Search for the cell housing the specified text and yield its (X, Y) center coordinate. 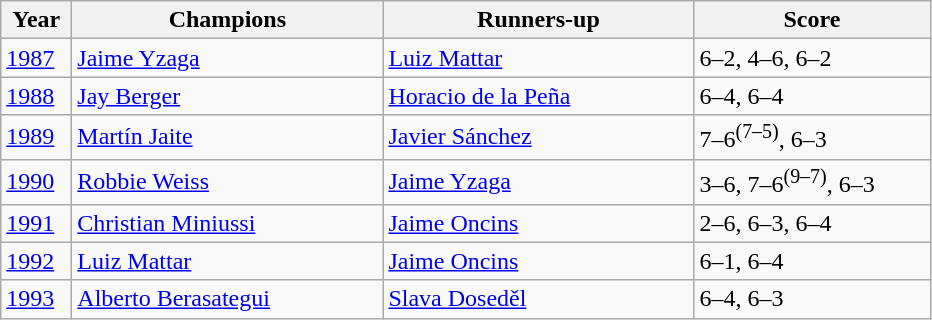
Alberto Berasategui (228, 299)
1993 (36, 299)
Horacio de la Peña (538, 96)
1990 (36, 182)
Jay Berger (228, 96)
Christian Miniussi (228, 223)
1987 (36, 58)
Slava Doseděl (538, 299)
1989 (36, 138)
Year (36, 20)
Robbie Weiss (228, 182)
Javier Sánchez (538, 138)
6–4, 6–3 (812, 299)
3–6, 7–6(9–7), 6–3 (812, 182)
6–4, 6–4 (812, 96)
2–6, 6–3, 6–4 (812, 223)
1991 (36, 223)
Score (812, 20)
Champions (228, 20)
1992 (36, 261)
1988 (36, 96)
7–6(7–5), 6–3 (812, 138)
6–1, 6–4 (812, 261)
Runners-up (538, 20)
Martín Jaite (228, 138)
6–2, 4–6, 6–2 (812, 58)
